Return the (X, Y) coordinate for the center point of the cell that contains the specified text.  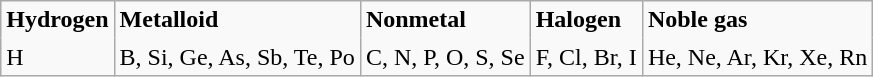
Metalloid (237, 20)
He, Ne, Ar, Kr, Xe, Rn (757, 56)
F, Cl, Br, I (586, 56)
H (58, 56)
B, Si, Ge, As, Sb, Te, Po (237, 56)
Nonmetal (445, 20)
C, N, P, O, S, Se (445, 56)
Halogen (586, 20)
Noble gas (757, 20)
Hydrogen (58, 20)
